Determine the (x, y) coordinate at the center of the cell enclosing the given text.  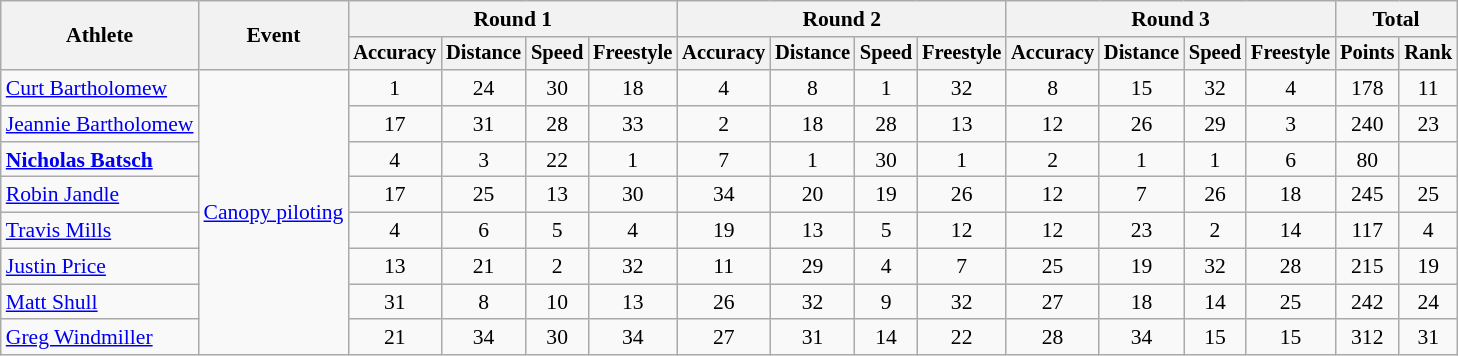
Round 1 (512, 19)
Points (1367, 54)
245 (1367, 195)
Greg Windmiller (100, 338)
178 (1367, 88)
Round 3 (1170, 19)
117 (1367, 231)
Canopy piloting (274, 212)
Rank (1428, 54)
312 (1367, 338)
20 (812, 195)
215 (1367, 267)
80 (1367, 160)
Jeannie Bartholomew (100, 124)
Round 2 (842, 19)
240 (1367, 124)
9 (886, 302)
Justin Price (100, 267)
10 (557, 302)
Travis Mills (100, 231)
Robin Jandle (100, 195)
Curt Bartholomew (100, 88)
Matt Shull (100, 302)
Athlete (100, 36)
33 (632, 124)
Total (1396, 19)
Nicholas Batsch (100, 160)
Event (274, 36)
242 (1367, 302)
